Detect which cell encompasses the target text, then output its [X, Y] center coordinate. 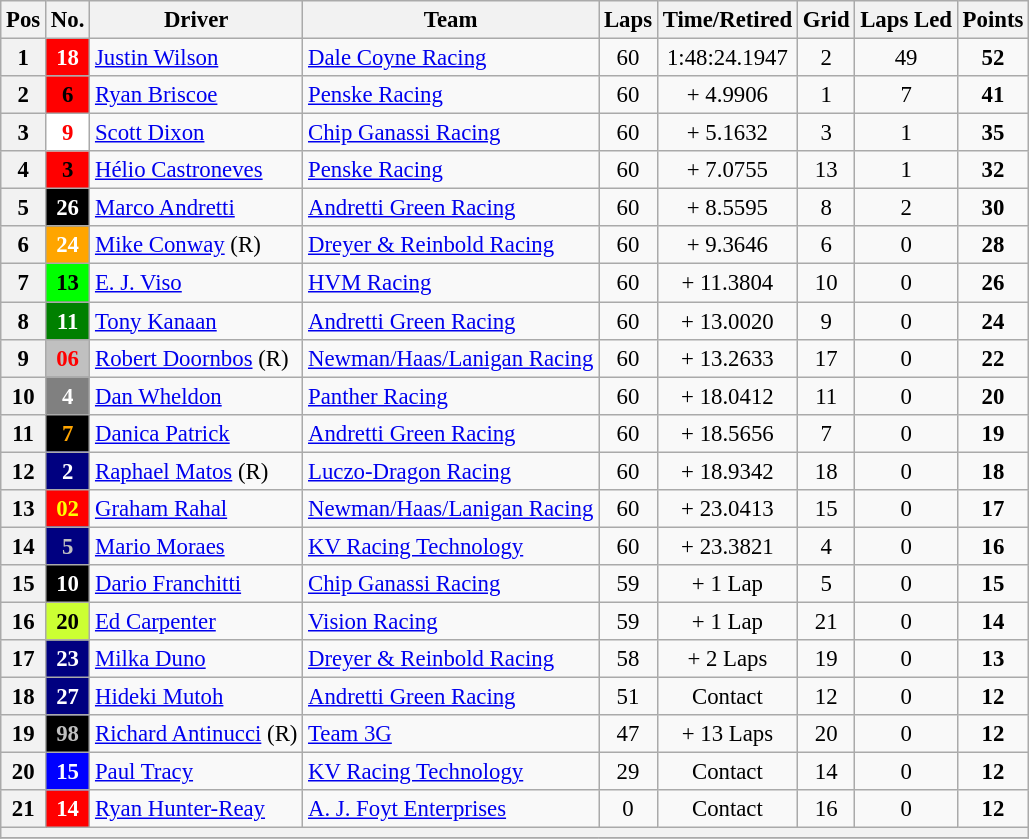
Vision Racing [451, 621]
30 [992, 208]
+ 9.3646 [727, 245]
+ 11.3804 [727, 283]
A. J. Foyt Enterprises [451, 809]
+ 23.0413 [727, 509]
06 [68, 358]
52 [992, 58]
41 [992, 95]
Driver [196, 20]
Mike Conway (R) [196, 245]
Scott Dixon [196, 133]
+ 2 Laps [727, 659]
02 [68, 509]
58 [628, 659]
Pos [24, 20]
Mario Moraes [196, 546]
Graham Rahal [196, 509]
22 [992, 358]
Hideki Mutoh [196, 697]
Richard Antinucci (R) [196, 734]
23 [68, 659]
Laps Led [906, 20]
51 [628, 697]
+ 4.9906 [727, 95]
27 [68, 697]
+ 13.2633 [727, 358]
Robert Doornbos (R) [196, 358]
Points [992, 20]
Grid [826, 20]
49 [906, 58]
29 [628, 772]
Team [451, 20]
Time/Retired [727, 20]
+ 18.0412 [727, 396]
35 [992, 133]
28 [992, 245]
Tony Kanaan [196, 321]
E. J. Viso [196, 283]
1:48:24.1947 [727, 58]
+ 13.0020 [727, 321]
Dan Wheldon [196, 396]
Justin Wilson [196, 58]
Marco Andretti [196, 208]
Hélio Castroneves [196, 170]
Team 3G [451, 734]
+ 18.9342 [727, 471]
Luczo-Dragon Racing [451, 471]
Milka Duno [196, 659]
32 [992, 170]
Danica Patrick [196, 433]
Raphael Matos (R) [196, 471]
Dario Franchitti [196, 584]
Paul Tracy [196, 772]
+ 5.1632 [727, 133]
98 [68, 734]
Ryan Hunter-Reay [196, 809]
Laps [628, 20]
+ 13 Laps [727, 734]
Ed Carpenter [196, 621]
47 [628, 734]
+ 7.0755 [727, 170]
HVM Racing [451, 283]
Panther Racing [451, 396]
+ 8.5595 [727, 208]
+ 18.5656 [727, 433]
Dale Coyne Racing [451, 58]
+ 23.3821 [727, 546]
Ryan Briscoe [196, 95]
No. [68, 20]
